Return (X, Y) of the center of cell containing provided text 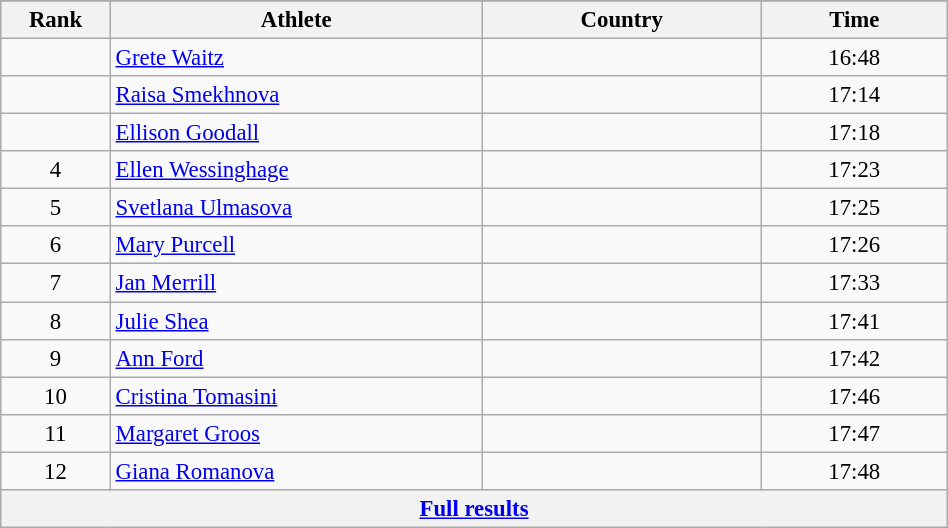
5 (56, 208)
11 (56, 433)
16:48 (854, 58)
17:48 (854, 471)
8 (56, 321)
Athlete (296, 20)
Rank (56, 20)
17:18 (854, 133)
Country (622, 20)
Jan Merrill (296, 283)
Svetlana Ulmasova (296, 208)
Full results (474, 509)
10 (56, 396)
Giana Romanova (296, 471)
17:41 (854, 321)
17:47 (854, 433)
4 (56, 170)
Cristina Tomasini (296, 396)
Time (854, 20)
17:33 (854, 283)
Ann Ford (296, 358)
17:46 (854, 396)
17:14 (854, 95)
Margaret Groos (296, 433)
9 (56, 358)
17:42 (854, 358)
Grete Waitz (296, 58)
7 (56, 283)
12 (56, 471)
6 (56, 245)
17:26 (854, 245)
Julie Shea (296, 321)
Raisa Smekhnova (296, 95)
17:25 (854, 208)
Ellison Goodall (296, 133)
Ellen Wessinghage (296, 170)
Mary Purcell (296, 245)
17:23 (854, 170)
